Extract the (X, Y) coordinate from the center of the cell holding the provided text.  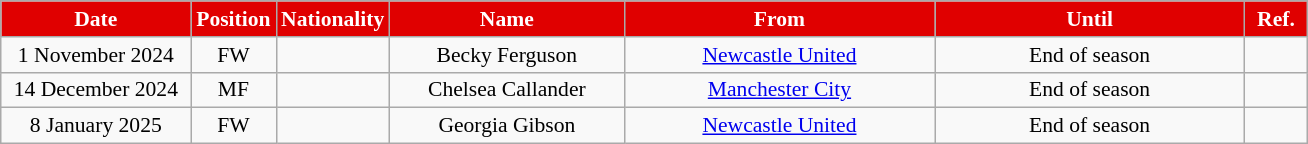
Name (506, 19)
From (779, 19)
Position (234, 19)
14 December 2024 (96, 90)
Manchester City (779, 90)
Georgia Gibson (506, 126)
Ref. (1276, 19)
1 November 2024 (96, 55)
Date (96, 19)
Becky Ferguson (506, 55)
Chelsea Callander (506, 90)
8 January 2025 (96, 126)
Nationality (332, 19)
MF (234, 90)
Until (1090, 19)
